Scan for the cell matching the given text and deliver its [x, y] coordinate at center. 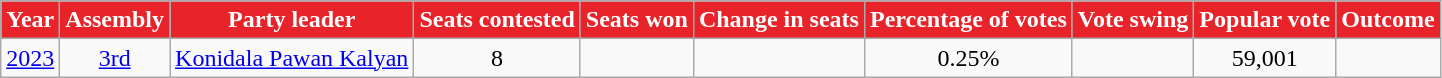
0.25% [968, 58]
Party leader [292, 20]
Percentage of votes [968, 20]
2023 [30, 58]
8 [497, 58]
Outcome [1388, 20]
59,001 [1265, 58]
Assembly [115, 20]
Vote swing [1133, 20]
Konidala Pawan Kalyan [292, 58]
3rd [115, 58]
Popular vote [1265, 20]
Seats won [636, 20]
Seats contested [497, 20]
Year [30, 20]
Change in seats [778, 20]
